Return (x, y) of the center of cell containing provided text 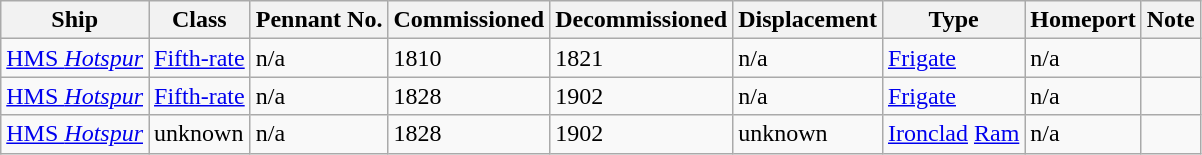
Decommissioned (642, 20)
Commissioned (469, 20)
Ironclad Ram (953, 134)
Class (200, 20)
Displacement (808, 20)
Homeport (1083, 20)
Pennant No. (319, 20)
Type (953, 20)
1821 (642, 58)
1810 (469, 58)
Note (1170, 20)
Ship (75, 20)
